Output the [x, y] coordinate of the center of the cell containing the given text.  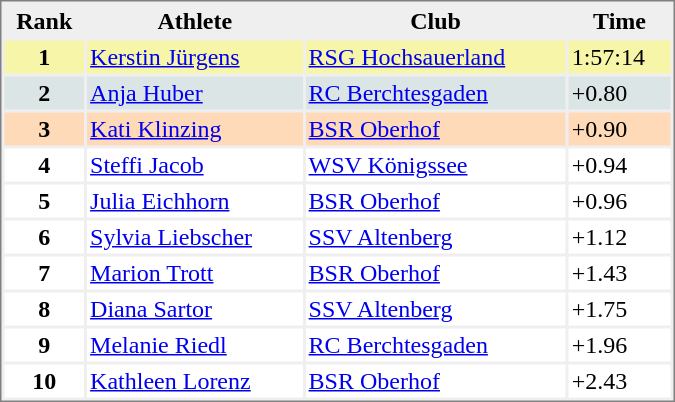
5 [44, 200]
10 [44, 380]
8 [44, 308]
+1.96 [620, 344]
Julia Eichhorn [195, 200]
+1.12 [620, 236]
Marion Trott [195, 272]
Kati Klinzing [195, 128]
WSV Königssee [436, 164]
7 [44, 272]
Diana Sartor [195, 308]
Time [620, 20]
+0.80 [620, 92]
Athlete [195, 20]
+2.43 [620, 380]
+0.94 [620, 164]
RSG Hochsauerland [436, 56]
Anja Huber [195, 92]
Club [436, 20]
Sylvia Liebscher [195, 236]
6 [44, 236]
9 [44, 344]
Rank [44, 20]
3 [44, 128]
2 [44, 92]
Melanie Riedl [195, 344]
Kathleen Lorenz [195, 380]
4 [44, 164]
+1.43 [620, 272]
1:57:14 [620, 56]
1 [44, 56]
+0.90 [620, 128]
Steffi Jacob [195, 164]
+0.96 [620, 200]
+1.75 [620, 308]
Kerstin Jürgens [195, 56]
